Search for the cell housing the specified text and yield its (x, y) center coordinate. 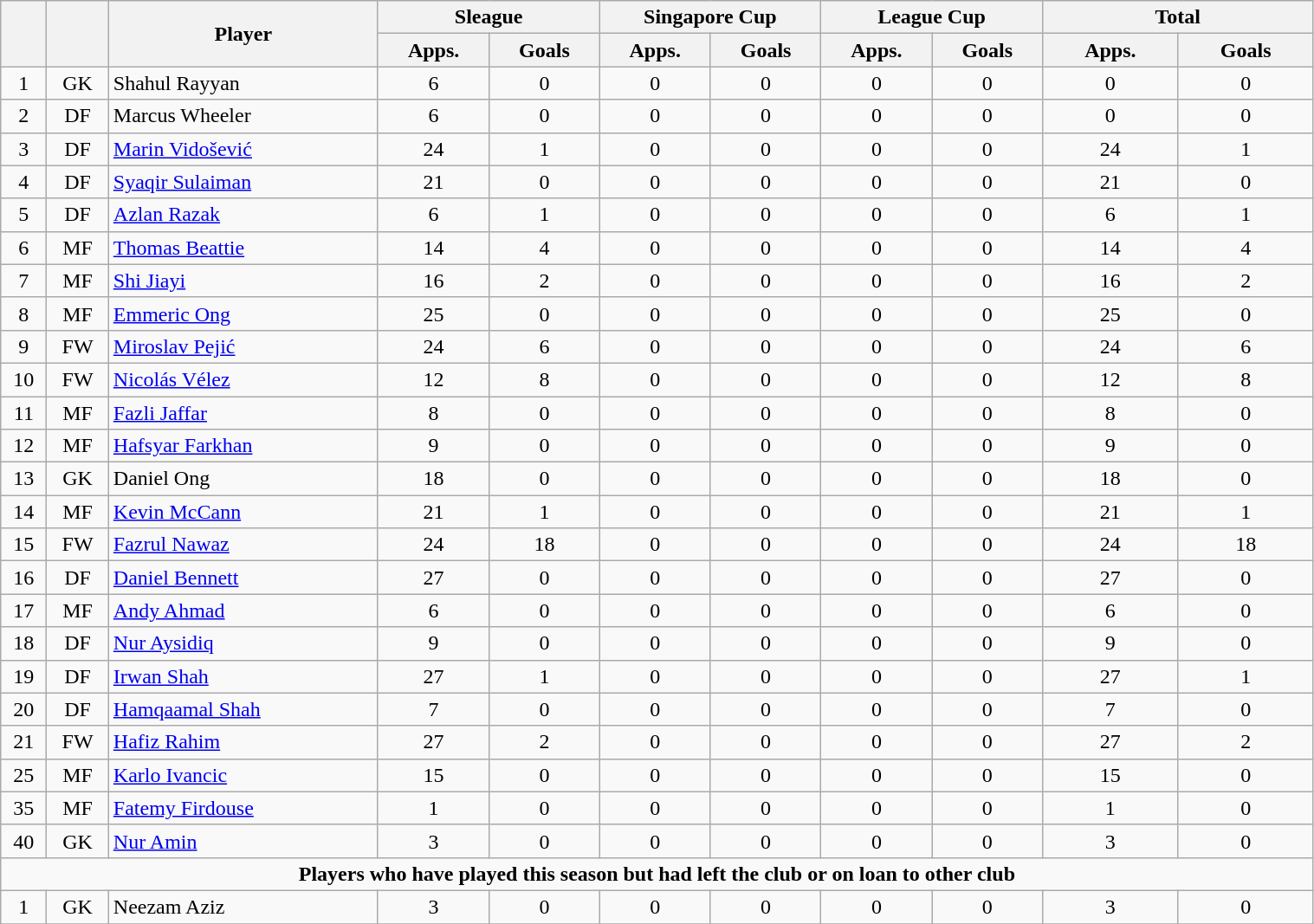
17 (24, 611)
40 (24, 841)
Total (1178, 17)
Hafsyar Farkhan (243, 446)
Singapore Cup (710, 17)
Daniel Ong (243, 479)
Player (243, 34)
Irwan Shah (243, 676)
Fatemy Firdouse (243, 808)
Andy Ahmad (243, 611)
Nicolás Vélez (243, 379)
5 (24, 215)
35 (24, 808)
Thomas Beattie (243, 248)
20 (24, 709)
10 (24, 379)
Hamqaamal Shah (243, 709)
Fazrul Nawaz (243, 545)
Nur Amin (243, 841)
Miroslav Pejić (243, 346)
19 (24, 676)
Players who have played this season but had left the club or on loan to other club (657, 874)
Daniel Bennett (243, 578)
11 (24, 413)
Kevin McCann (243, 512)
Marin Vidošević (243, 149)
Syaqir Sulaiman (243, 182)
Emmeric Ong (243, 313)
13 (24, 479)
Marcus Wheeler (243, 116)
Fazli Jaffar (243, 413)
Neezam Aziz (243, 907)
Shahul Rayyan (243, 83)
Shi Jiayi (243, 281)
Azlan Razak (243, 215)
Nur Aysidiq (243, 643)
Karlo Ivancic (243, 775)
Sleague (489, 17)
League Cup (932, 17)
Hafiz Rahim (243, 742)
